Search for the cell housing the specified text and yield its (X, Y) center coordinate. 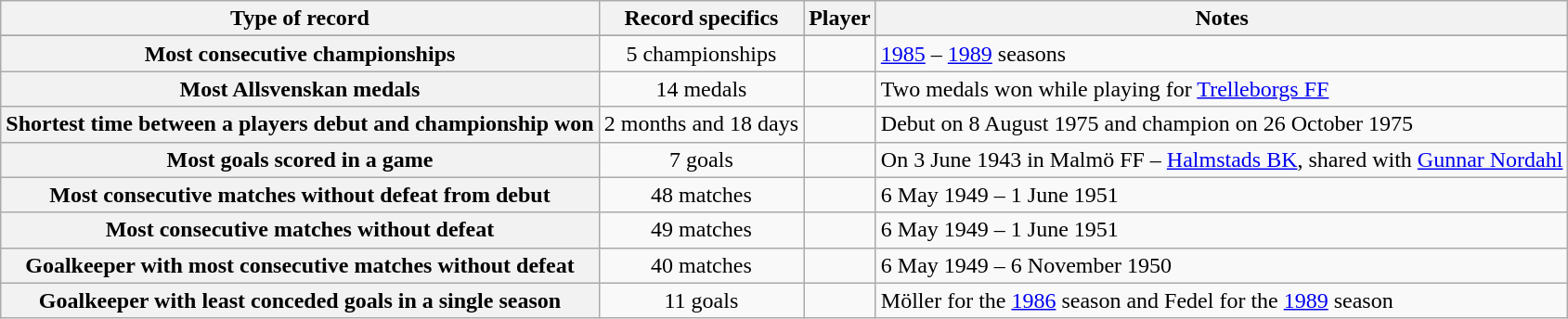
Möller for the 1986 season and Fedel for the 1989 season (1222, 300)
Shortest time between a players debut and championship won (300, 124)
1985 – 1989 seasons (1222, 54)
7 goals (701, 159)
14 medals (701, 89)
Notes (1222, 19)
11 goals (701, 300)
Most goals scored in a game (300, 159)
Most Allsvenskan medals (300, 89)
Most consecutive matches without defeat (300, 230)
2 months and 18 days (701, 124)
Most consecutive matches without defeat from debut (300, 195)
Type of record (300, 19)
Record specifics (701, 19)
Goalkeeper with most consecutive matches without defeat (300, 265)
6 May 1949 – 6 November 1950 (1222, 265)
49 matches (701, 230)
Player (840, 19)
5 championships (701, 54)
Most consecutive championships (300, 54)
Debut on 8 August 1975 and champion on 26 October 1975 (1222, 124)
Two medals won while playing for Trelleborgs FF (1222, 89)
Goalkeeper with least conceded goals in a single season (300, 300)
40 matches (701, 265)
48 matches (701, 195)
On 3 June 1943 in Malmö FF – Halmstads BK, shared with Gunnar Nordahl (1222, 159)
